Output the [X, Y] coordinate of the center of the cell containing the given text.  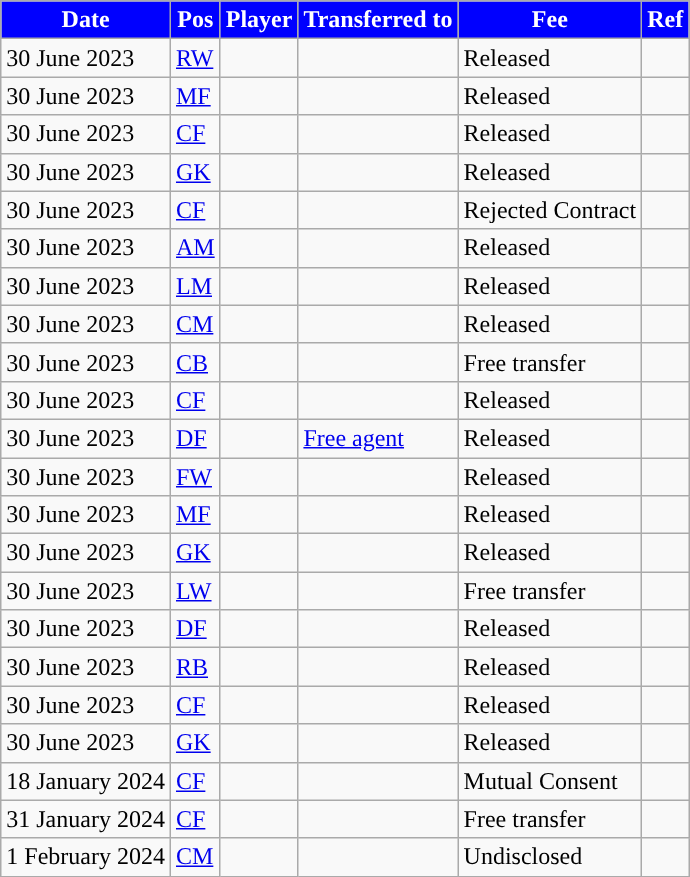
18 January 2024 [86, 781]
RW [195, 58]
RB [195, 667]
Undisclosed [550, 857]
CB [195, 362]
Rejected Contract [550, 210]
AM [195, 248]
31 January 2024 [86, 819]
LW [195, 591]
LM [195, 286]
Date [86, 20]
Free agent [378, 438]
Pos [195, 20]
FW [195, 477]
1 February 2024 [86, 857]
Player [259, 20]
Mutual Consent [550, 781]
Transferred to [378, 20]
Ref [666, 20]
Fee [550, 20]
